Extract the (x, y) coordinate from the center of the cell holding the provided text.  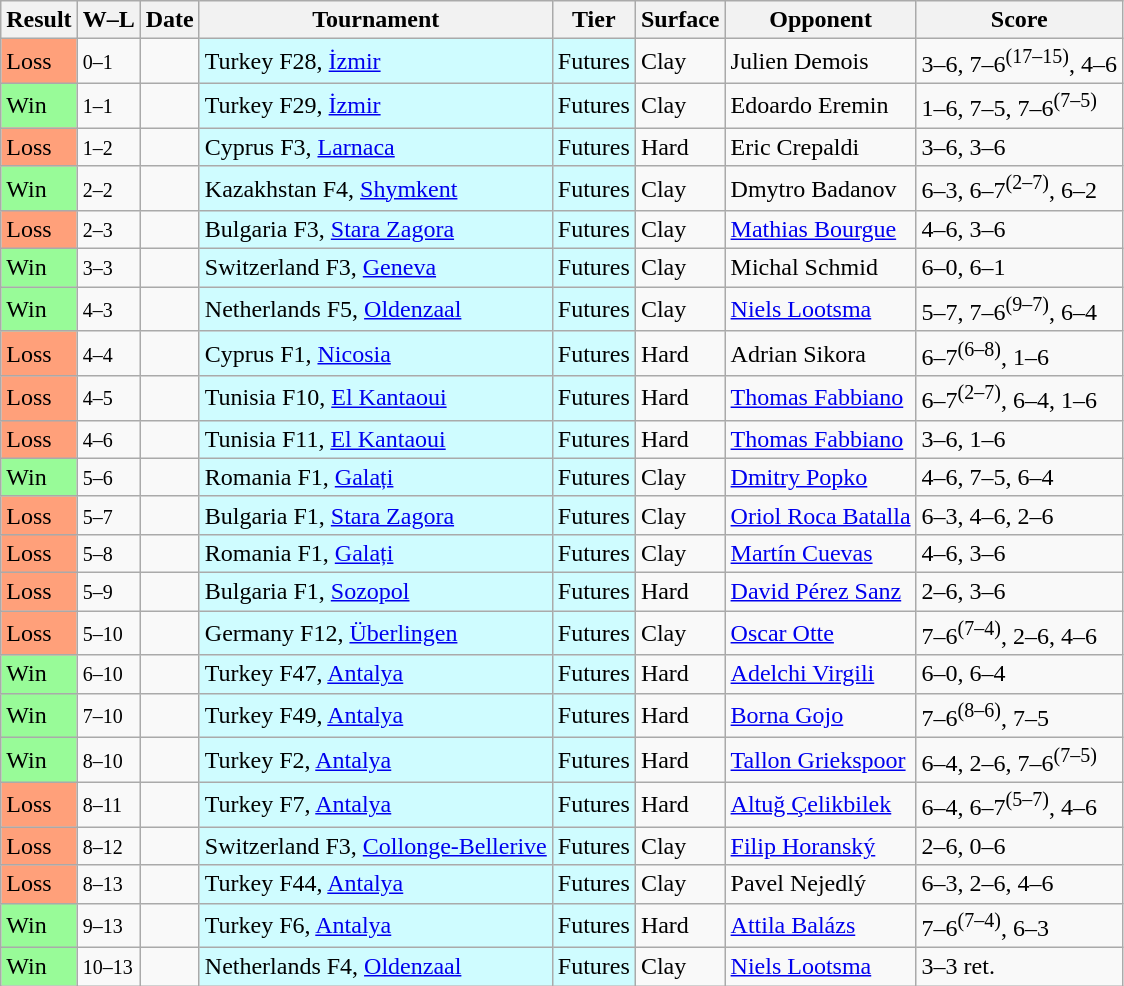
5–10 (108, 634)
Surface (680, 20)
Oscar Otte (820, 634)
6–4, 2–6, 7–6(7–5) (1019, 760)
8–10 (108, 760)
Netherlands F4, Oldenzaal (376, 967)
Kazakhstan F4, Shymkent (376, 188)
Adrian Sikora (820, 354)
Turkey F2, Antalya (376, 760)
Dmytro Badanov (820, 188)
4–3 (108, 310)
8–13 (108, 884)
7–10 (108, 716)
5–7, 7–6(9–7), 6–4 (1019, 310)
Tier (594, 20)
Tunisia F10, El Kantaoui (376, 398)
Turkey F47, Antalya (376, 674)
Edoardo Eremin (820, 106)
6–7(6–8), 1–6 (1019, 354)
Bulgaria F1, Sozopol (376, 592)
Mathias Bourgue (820, 230)
2–6, 0–6 (1019, 846)
3–6, 3–6 (1019, 147)
6–0, 6–1 (1019, 268)
Cyprus F1, Nicosia (376, 354)
6–3, 6–7(2–7), 6–2 (1019, 188)
5–7 (108, 515)
3–6, 7–6(17–15), 4–6 (1019, 62)
Date (170, 20)
6–0, 6–4 (1019, 674)
Altuğ Çelikbilek (820, 804)
Score (1019, 20)
Opponent (820, 20)
Pavel Nejedlý (820, 884)
2–6, 3–6 (1019, 592)
Turkey F7, Antalya (376, 804)
Bulgaria F3, Stara Zagora (376, 230)
Eric Crepaldi (820, 147)
Turkey F49, Antalya (376, 716)
Filip Horanský (820, 846)
5–6 (108, 477)
1–6, 7–5, 7–6(7–5) (1019, 106)
2–3 (108, 230)
8–11 (108, 804)
6–7(2–7), 6–4, 1–6 (1019, 398)
1–2 (108, 147)
6–4, 6–7(5–7), 4–6 (1019, 804)
Switzerland F3, Collonge-Bellerive (376, 846)
Germany F12, Überlingen (376, 634)
8–12 (108, 846)
6–3, 2–6, 4–6 (1019, 884)
Turkey F28, İzmir (376, 62)
Tallon Griekspoor (820, 760)
Julien Demois (820, 62)
2–2 (108, 188)
3–6, 1–6 (1019, 439)
4–6, 7–5, 6–4 (1019, 477)
David Pérez Sanz (820, 592)
7–6(7–4), 6–3 (1019, 926)
Result (39, 20)
3–3 ret. (1019, 967)
Switzerland F3, Geneva (376, 268)
5–8 (108, 554)
Martín Cuevas (820, 554)
Adelchi Virgili (820, 674)
9–13 (108, 926)
10–13 (108, 967)
0–1 (108, 62)
6–3, 4–6, 2–6 (1019, 515)
Turkey F44, Antalya (376, 884)
Netherlands F5, Oldenzaal (376, 310)
Cyprus F3, Larnaca (376, 147)
Dmitry Popko (820, 477)
Borna Gojo (820, 716)
5–9 (108, 592)
Turkey F6, Antalya (376, 926)
4–6 (108, 439)
3–3 (108, 268)
7–6(8–6), 7–5 (1019, 716)
Michal Schmid (820, 268)
Oriol Roca Batalla (820, 515)
Tunisia F11, El Kantaoui (376, 439)
6–10 (108, 674)
Turkey F29, İzmir (376, 106)
W–L (108, 20)
4–5 (108, 398)
Bulgaria F1, Stara Zagora (376, 515)
7–6(7–4), 2–6, 4–6 (1019, 634)
4–4 (108, 354)
1–1 (108, 106)
Tournament (376, 20)
Attila Balázs (820, 926)
